Pinpoint the cell where the given text exists, returning its [X, Y] midpoint coordinate. 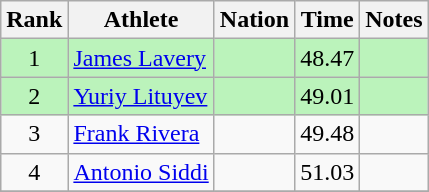
Notes [394, 20]
49.01 [328, 96]
Time [328, 20]
3 [34, 134]
2 [34, 96]
Frank Rivera [141, 134]
Yuriy Lituyev [141, 96]
Nation [254, 20]
Rank [34, 20]
Antonio Siddi [141, 172]
Athlete [141, 20]
4 [34, 172]
48.47 [328, 58]
James Lavery [141, 58]
49.48 [328, 134]
1 [34, 58]
51.03 [328, 172]
